Output the [X, Y] coordinate of the center of the cell containing the given text.  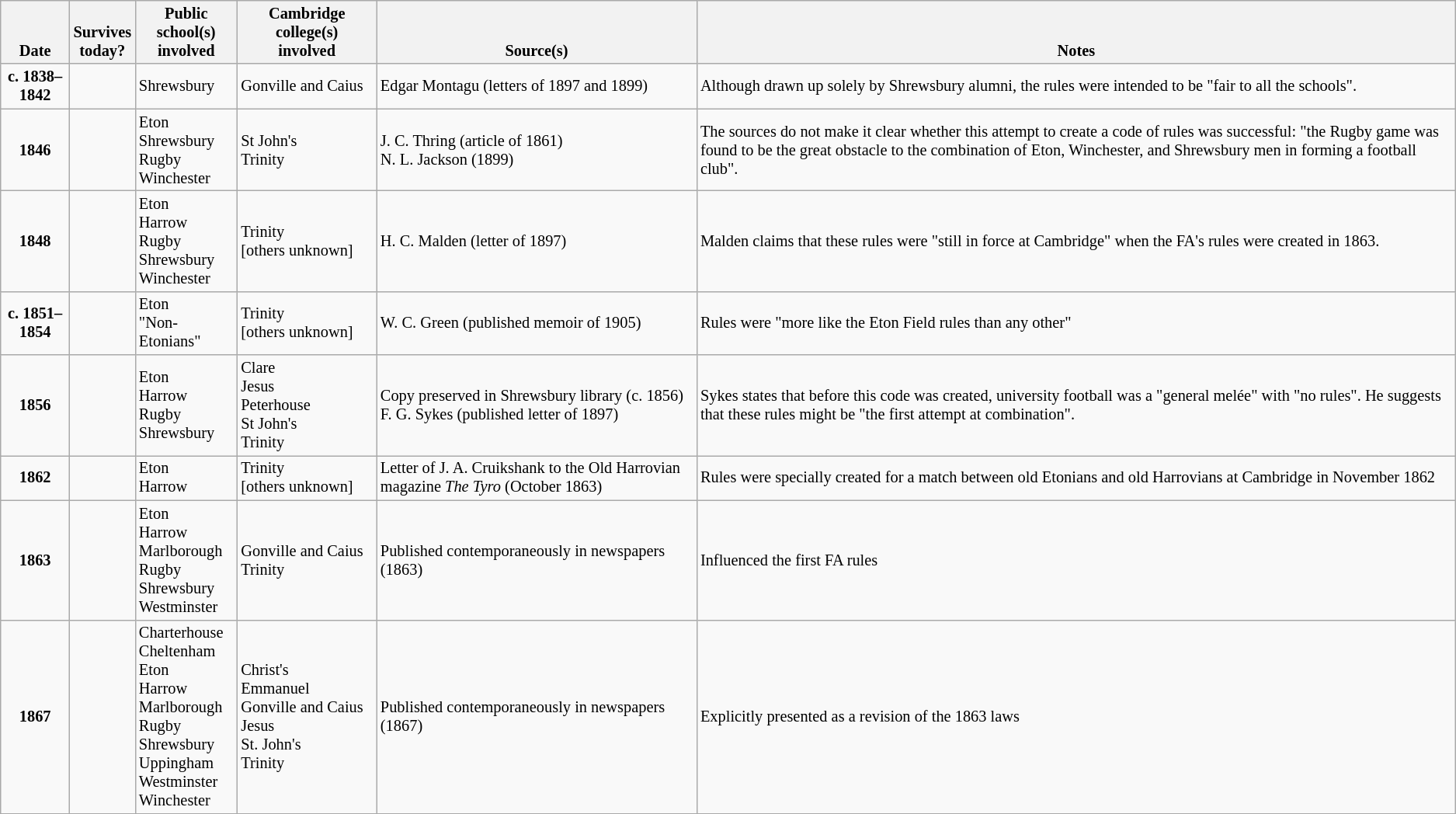
Influenced the first FA rules [1076, 560]
Gonville and Caius [307, 86]
Eton"Non-Etonians" [186, 323]
EtonHarrow [186, 478]
1848 [36, 241]
Public school(s)involved [186, 32]
Although drawn up solely by Shrewsbury alumni, the rules were intended to be "fair to all the schools". [1076, 86]
Published contemporaneously in newspapers (1863) [537, 560]
J. C. Thring (article of 1861)N. L. Jackson (1899) [537, 150]
ClareJesusPeterhouseSt John'sTrinity [307, 405]
Letter of J. A. Cruikshank to the Old Harrovian magazine The Tyro (October 1863) [537, 478]
EtonHarrowMarlboroughRugbyShrewsburyWestminster [186, 560]
Published contemporaneously in newspapers (1867) [537, 717]
Rules were specially created for a match between old Etonians and old Harrovians at Cambridge in November 1862 [1076, 478]
Copy preserved in Shrewsbury library (c. 1856)F. G. Sykes (published letter of 1897) [537, 405]
Date [36, 32]
Gonville and CaiusTrinity [307, 560]
St John'sTrinity [307, 150]
EtonHarrowRugbyShrewsburyWinchester [186, 241]
Source(s) [537, 32]
1862 [36, 478]
c. 1851–1854 [36, 323]
CharterhouseCheltenhamEtonHarrowMarlboroughRugbyShrewsburyUppinghamWestminsterWinchester [186, 717]
EtonHarrowRugbyShrewsbury [186, 405]
Edgar Montagu (letters of 1897 and 1899) [537, 86]
Notes [1076, 32]
Rules were "more like the Eton Field rules than any other" [1076, 323]
c. 1838–1842 [36, 86]
Cambridge college(s)involved [307, 32]
W. C. Green (published memoir of 1905) [537, 323]
1867 [36, 717]
EtonShrewsburyRugbyWinchester [186, 150]
Shrewsbury [186, 86]
Survivestoday? [103, 32]
1846 [36, 150]
Explicitly presented as a revision of the 1863 laws [1076, 717]
H. C. Malden (letter of 1897) [537, 241]
Christ'sEmmanuelGonville and CaiusJesusSt. John'sTrinity [307, 717]
1856 [36, 405]
Malden claims that these rules were "still in force at Cambridge" when the FA's rules were created in 1863. [1076, 241]
1863 [36, 560]
